Return [x, y] of the center of cell containing provided text 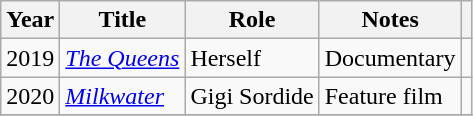
Gigi Sordide [252, 96]
2019 [30, 58]
2020 [30, 96]
Herself [252, 58]
Documentary [390, 58]
Feature film [390, 96]
Role [252, 20]
Milkwater [122, 96]
Title [122, 20]
The Queens [122, 58]
Notes [390, 20]
Year [30, 20]
